Pinpoint the cell where the given text exists, returning its (X, Y) midpoint coordinate. 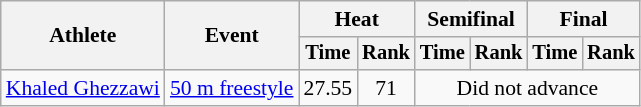
27.55 (328, 88)
Khaled Ghezzawi (83, 88)
Athlete (83, 36)
71 (386, 88)
Did not advance (528, 88)
Semifinal (471, 19)
50 m freestyle (232, 88)
Event (232, 36)
Final (583, 19)
Heat (357, 19)
